For the text-containing cell, return its midpoint in [X, Y] coordinate format. 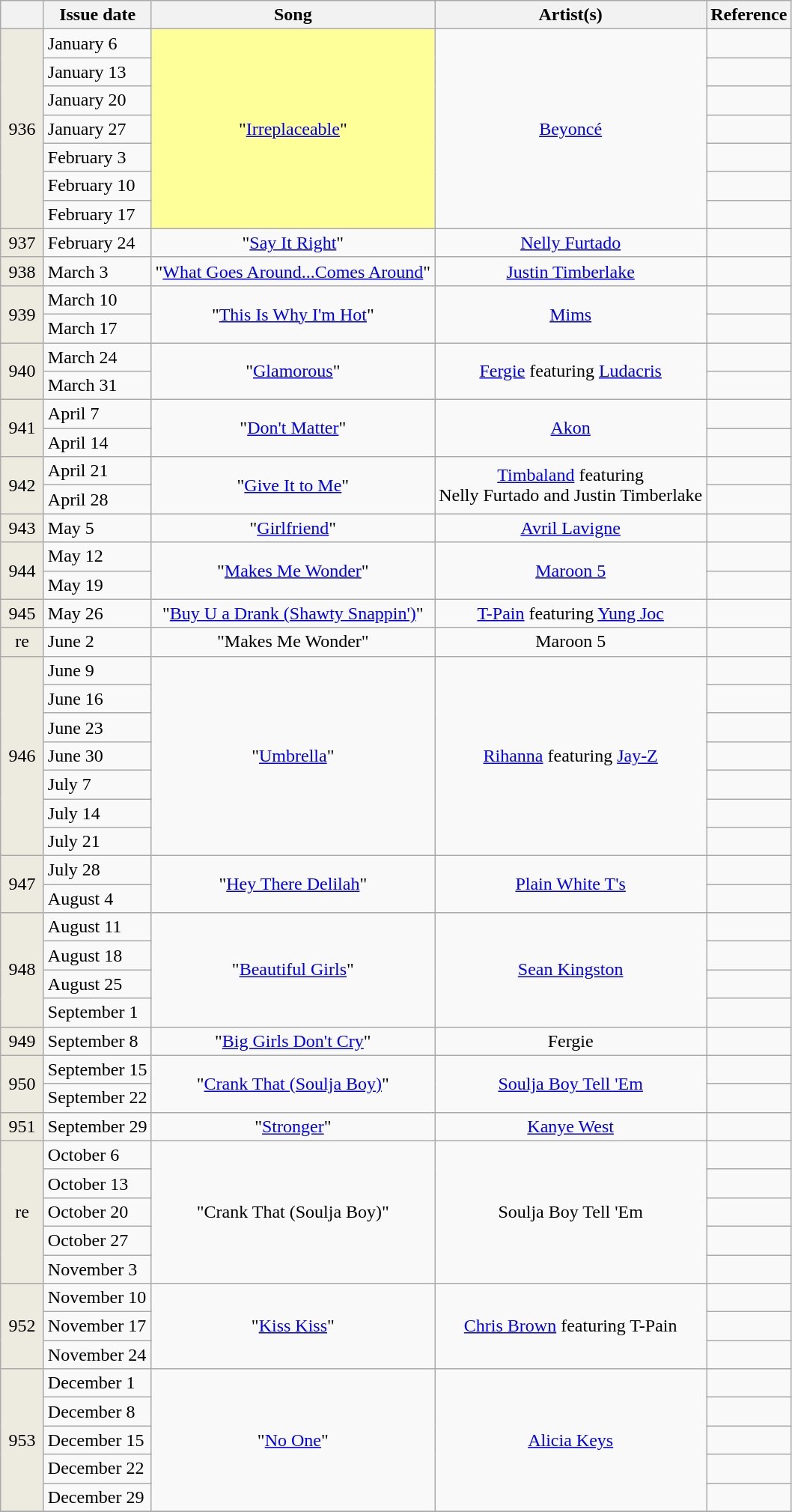
April 21 [97, 471]
June 2 [97, 642]
July 7 [97, 784]
948 [22, 970]
October 20 [97, 1212]
"Girlfriend" [293, 528]
November 10 [97, 1298]
"Kiss Kiss" [293, 1326]
May 19 [97, 585]
November 3 [97, 1269]
January 6 [97, 43]
December 22 [97, 1469]
June 23 [97, 727]
August 18 [97, 956]
July 28 [97, 870]
Fergie [570, 1041]
August 25 [97, 984]
September 1 [97, 1012]
June 30 [97, 756]
937 [22, 243]
Reference [749, 15]
February 17 [97, 214]
December 15 [97, 1440]
Timbaland featuringNelly Furtado and Justin Timberlake [570, 485]
August 11 [97, 927]
"Stronger" [293, 1126]
936 [22, 129]
"No One" [293, 1440]
944 [22, 571]
August 4 [97, 899]
March 3 [97, 271]
"Glamorous" [293, 371]
Issue date [97, 15]
April 7 [97, 414]
Artist(s) [570, 15]
March 24 [97, 357]
May 26 [97, 613]
July 21 [97, 842]
December 8 [97, 1412]
950 [22, 1084]
"Don't Matter" [293, 428]
T-Pain featuring Yung Joc [570, 613]
June 9 [97, 670]
"Beautiful Girls" [293, 970]
Sean Kingston [570, 970]
Kanye West [570, 1126]
940 [22, 371]
"Say It Right" [293, 243]
December 29 [97, 1497]
"Buy U a Drank (Shawty Snappin')" [293, 613]
June 16 [97, 699]
"Hey There Delilah" [293, 884]
October 27 [97, 1240]
Plain White T's [570, 884]
May 5 [97, 528]
July 14 [97, 813]
"Umbrella" [293, 756]
February 24 [97, 243]
"Give It to Me" [293, 485]
941 [22, 428]
Chris Brown featuring T-Pain [570, 1326]
Alicia Keys [570, 1440]
September 29 [97, 1126]
Nelly Furtado [570, 243]
April 14 [97, 443]
947 [22, 884]
946 [22, 756]
December 1 [97, 1383]
Mims [570, 314]
"Big Girls Don't Cry" [293, 1041]
Beyoncé [570, 129]
949 [22, 1041]
October 6 [97, 1155]
January 27 [97, 129]
February 10 [97, 186]
March 10 [97, 300]
March 31 [97, 386]
Fergie featuring Ludacris [570, 371]
April 28 [97, 500]
942 [22, 485]
September 8 [97, 1041]
November 24 [97, 1355]
938 [22, 271]
November 17 [97, 1326]
January 13 [97, 72]
January 20 [97, 100]
September 22 [97, 1098]
951 [22, 1126]
952 [22, 1326]
May 12 [97, 556]
"This Is Why I'm Hot" [293, 314]
"Irreplaceable" [293, 129]
953 [22, 1440]
March 17 [97, 328]
September 15 [97, 1069]
Song [293, 15]
Avril Lavigne [570, 528]
"What Goes Around...Comes Around" [293, 271]
February 3 [97, 157]
939 [22, 314]
Akon [570, 428]
943 [22, 528]
Rihanna featuring Jay-Z [570, 756]
Justin Timberlake [570, 271]
945 [22, 613]
October 13 [97, 1183]
